Find where the given text appears and provide that cell's center as (X, Y) coordinate. 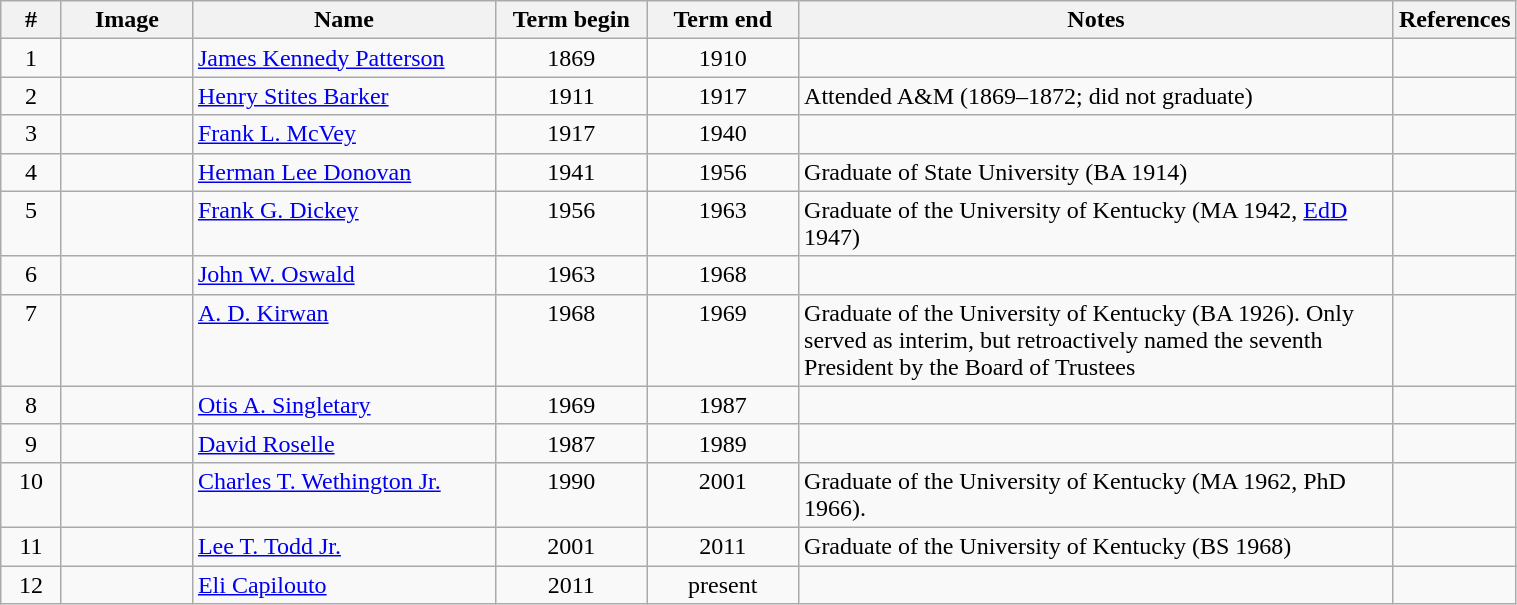
Graduate of State University (BA 1914) (1096, 172)
1990 (571, 494)
Graduate of the University of Kentucky (MA 1962, PhD 1966). (1096, 494)
David Roselle (344, 443)
Otis A. Singletary (344, 405)
# (32, 20)
5 (32, 224)
6 (32, 275)
Term end (723, 20)
1910 (723, 58)
Lee T. Todd Jr. (344, 546)
3 (32, 134)
Term begin (571, 20)
Image (126, 20)
2 (32, 96)
Notes (1096, 20)
10 (32, 494)
Frank G. Dickey (344, 224)
A. D. Kirwan (344, 340)
Charles T. Wethington Jr. (344, 494)
1941 (571, 172)
8 (32, 405)
Attended A&M (1869–1872; did not graduate) (1096, 96)
Graduate of the University of Kentucky (BA 1926). Only served as interim, but retroactively named the seventh President by the Board of Trustees (1096, 340)
Frank L. McVey (344, 134)
1940 (723, 134)
present (723, 585)
1 (32, 58)
1911 (571, 96)
References (1454, 20)
John W. Oswald (344, 275)
Henry Stites Barker (344, 96)
James Kennedy Patterson (344, 58)
1989 (723, 443)
11 (32, 546)
Name (344, 20)
12 (32, 585)
7 (32, 340)
Herman Lee Donovan (344, 172)
4 (32, 172)
Graduate of the University of Kentucky (MA 1942, EdD 1947) (1096, 224)
9 (32, 443)
Graduate of the University of Kentucky (BS 1968) (1096, 546)
1869 (571, 58)
Eli Capilouto (344, 585)
